Provide the (X, Y) coordinate of the cell's center where the given text is located.  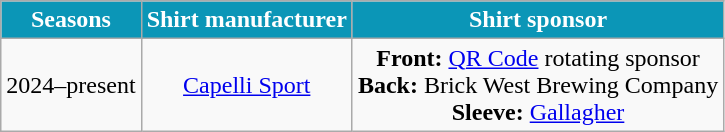
Front: QR Code rotating sponsorBack: Brick West Brewing CompanySleeve: Gallagher (538, 85)
Capelli Sport (246, 85)
Shirt sponsor (538, 20)
2024–present (71, 85)
Shirt manufacturer (246, 20)
Seasons (71, 20)
